Pinpoint the cell where the given text exists, returning its [x, y] midpoint coordinate. 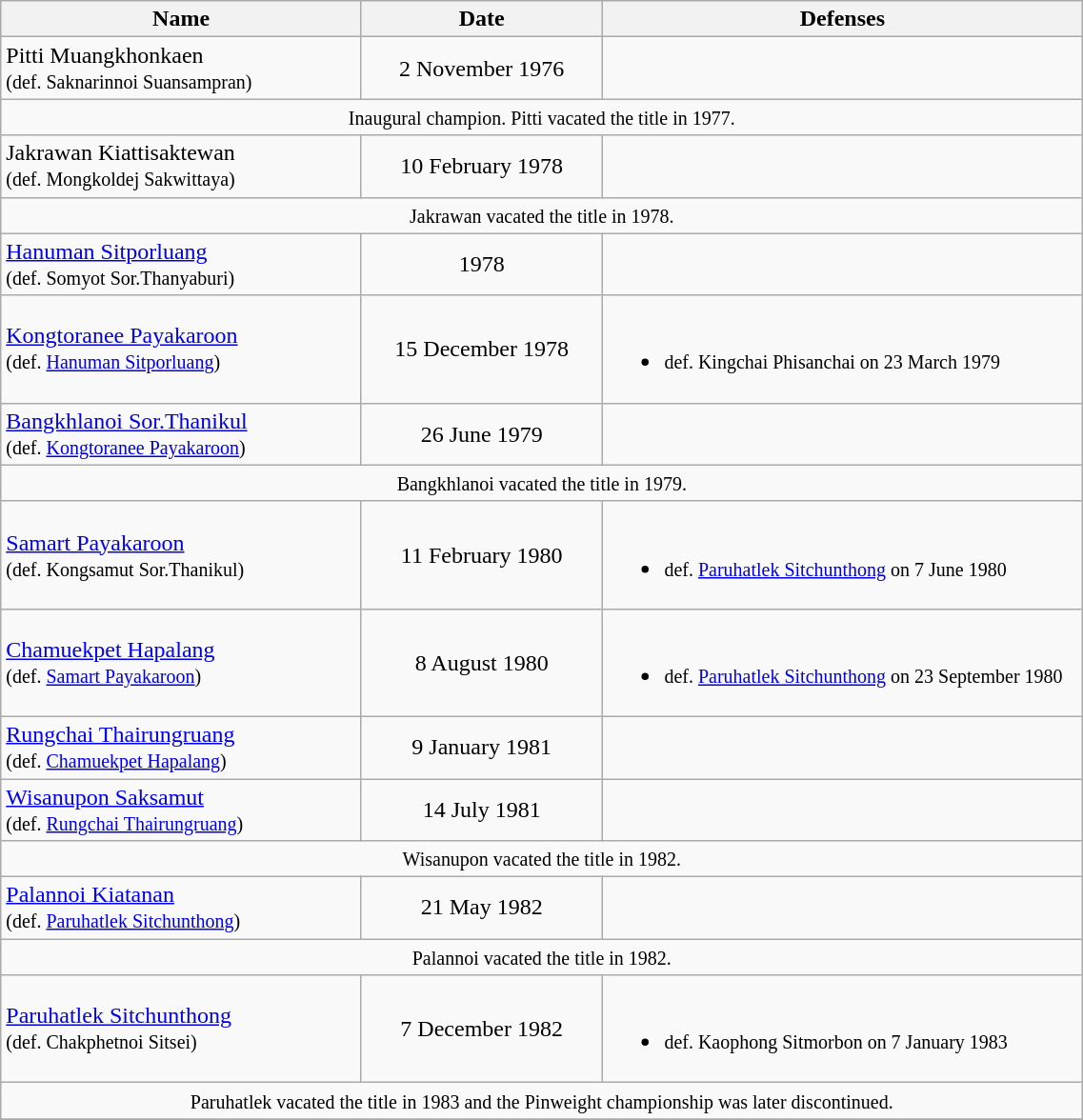
Chamuekpet Hapalang (def. Samart Payakaroon) [181, 663]
Rungchai Thairungruang (def. Chamuekpet Hapalang) [181, 747]
8 August 1980 [481, 663]
def. Paruhatlek Sitchunthong on 23 September 1980 [842, 663]
21 May 1982 [481, 909]
Bangkhlanoi vacated the title in 1979. [542, 483]
Name [181, 19]
11 February 1980 [481, 554]
Date [481, 19]
9 January 1981 [481, 747]
Defenses [842, 19]
14 July 1981 [481, 810]
Bangkhlanoi Sor.Thanikul (def. Kongtoranee Payakaroon) [181, 434]
26 June 1979 [481, 434]
def. Kaophong Sitmorbon on 7 January 1983 [842, 1029]
Paruhatlek Sitchunthong (def. Chakphetnoi Sitsei) [181, 1029]
Wisanupon Saksamut (def. Rungchai Thairungruang) [181, 810]
2 November 1976 [481, 69]
7 December 1982 [481, 1029]
Jakrawan Kiattisaktewan (def. Mongkoldej Sakwittaya) [181, 166]
Jakrawan vacated the title in 1978. [542, 215]
Paruhatlek vacated the title in 1983 and the Pinweight championship was later discontinued. [542, 1101]
Samart Payakaroon (def. Kongsamut Sor.Thanikul) [181, 554]
1978 [481, 265]
Wisanupon vacated the title in 1982. [542, 859]
Inaugural champion. Pitti vacated the title in 1977. [542, 117]
def. Paruhatlek Sitchunthong on 7 June 1980 [842, 554]
Hanuman Sitporluang (def. Somyot Sor.Thanyaburi) [181, 265]
def. Kingchai Phisanchai on 23 March 1979 [842, 349]
Pitti Muangkhonkaen (def. Saknarinnoi Suansampran) [181, 69]
15 December 1978 [481, 349]
Palannoi Kiatanan (def. Paruhatlek Sitchunthong) [181, 909]
Kongtoranee Payakaroon (def. Hanuman Sitporluang) [181, 349]
10 February 1978 [481, 166]
Palannoi vacated the title in 1982. [542, 957]
